Return the [x, y] coordinate for the center point of the cell that contains the specified text.  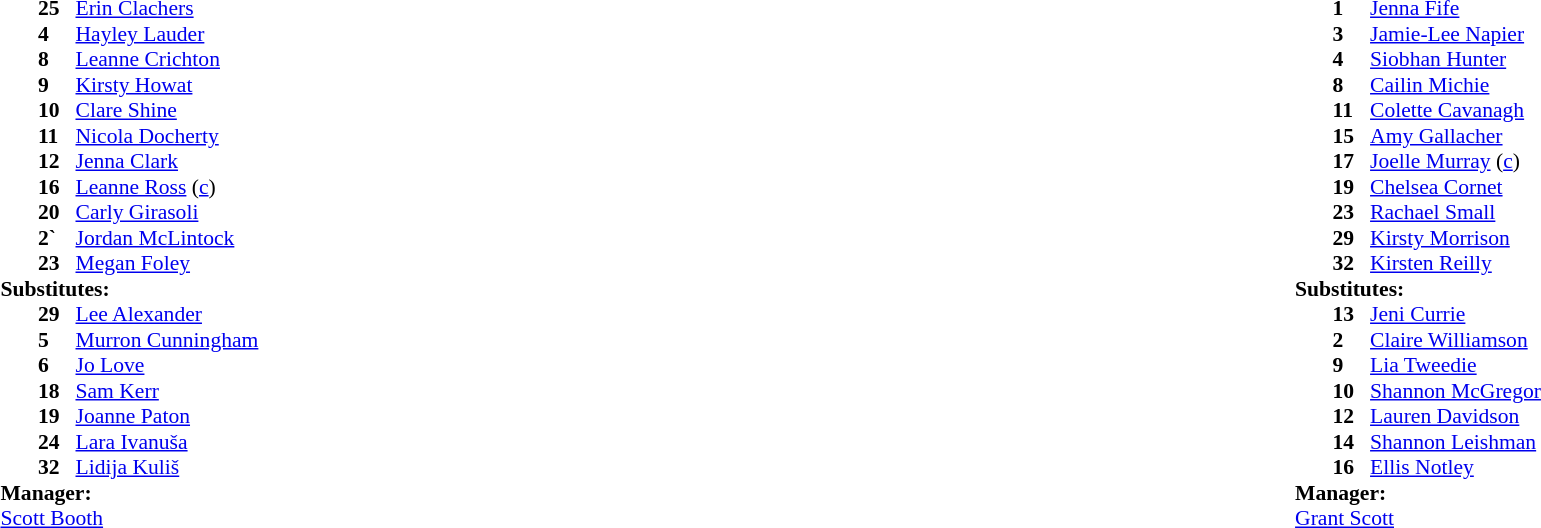
15 [1352, 136]
Kirsty Howat [168, 85]
Sam Kerr [168, 391]
Carly Girasoli [168, 213]
Shannon Leishman [1456, 442]
Lidija Kuliš [168, 467]
20 [57, 213]
Claire Williamson [1456, 340]
Jo Love [168, 365]
2` [57, 238]
5 [57, 340]
Kirsten Reilly [1456, 263]
Chelsea Cornet [1456, 187]
Jamie-Lee Napier [1456, 34]
Lauren Davidson [1456, 417]
3 [1352, 34]
Clare Shine [168, 111]
Jenna Clark [168, 161]
Lia Tweedie [1456, 365]
24 [57, 442]
Lara Ivanuša [168, 442]
Siobhan Hunter [1456, 59]
13 [1352, 315]
Shannon McGregor [1456, 391]
Nicola Docherty [168, 136]
6 [57, 365]
Cailin Michie [1456, 85]
Ellis Notley [1456, 467]
Joelle Murray (c) [1456, 161]
Megan Foley [168, 263]
Jeni Currie [1456, 315]
18 [57, 391]
Joanne Paton [168, 417]
Amy Gallacher [1456, 136]
2 [1352, 340]
Hayley Lauder [168, 34]
14 [1352, 442]
Leanne Ross (c) [168, 187]
Murron Cunningham [168, 340]
Colette Cavanagh [1456, 111]
17 [1352, 161]
Jordan McLintock [168, 238]
Leanne Crichton [168, 59]
Kirsty Morrison [1456, 238]
Lee Alexander [168, 315]
Rachael Small [1456, 213]
